Find where the given text appears and provide that cell's center as [x, y] coordinate. 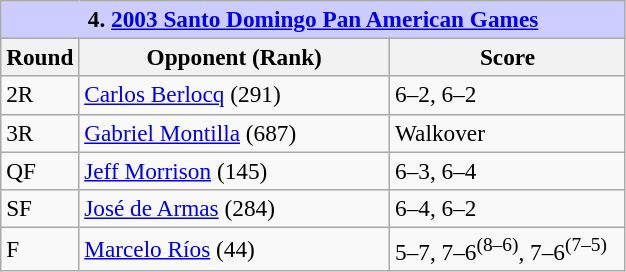
Jeff Morrison (145) [234, 170]
6–3, 6–4 [508, 170]
Walkover [508, 133]
Marcelo Ríos (44) [234, 249]
SF [40, 208]
4. 2003 Santo Domingo Pan American Games [314, 19]
Round [40, 57]
José de Armas (284) [234, 208]
Opponent (Rank) [234, 57]
F [40, 249]
Carlos Berlocq (291) [234, 95]
6–4, 6–2 [508, 208]
2R [40, 95]
5–7, 7–6(8–6), 7–6(7–5) [508, 249]
3R [40, 133]
6–2, 6–2 [508, 95]
Score [508, 57]
Gabriel Montilla (687) [234, 133]
QF [40, 170]
